Identify which cell holds the provided text, then report its (x, y) central coordinate. 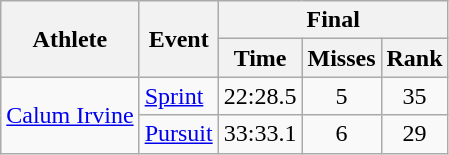
Pursuit (178, 134)
29 (414, 134)
Time (260, 58)
22:28.5 (260, 96)
33:33.1 (260, 134)
6 (342, 134)
35 (414, 96)
Misses (342, 58)
Event (178, 39)
Rank (414, 58)
Calum Irvine (70, 115)
Athlete (70, 39)
5 (342, 96)
Sprint (178, 96)
Final (333, 20)
